Return [x, y] of the center of cell containing provided text 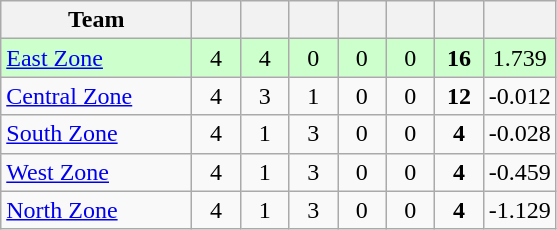
Central Zone [96, 96]
-0.459 [520, 172]
12 [460, 96]
West Zone [96, 172]
North Zone [96, 210]
East Zone [96, 58]
-1.129 [520, 210]
-0.028 [520, 134]
Team [96, 20]
-0.012 [520, 96]
16 [460, 58]
1.739 [520, 58]
South Zone [96, 134]
